Find where the given text appears and provide that cell's center as (X, Y) coordinate. 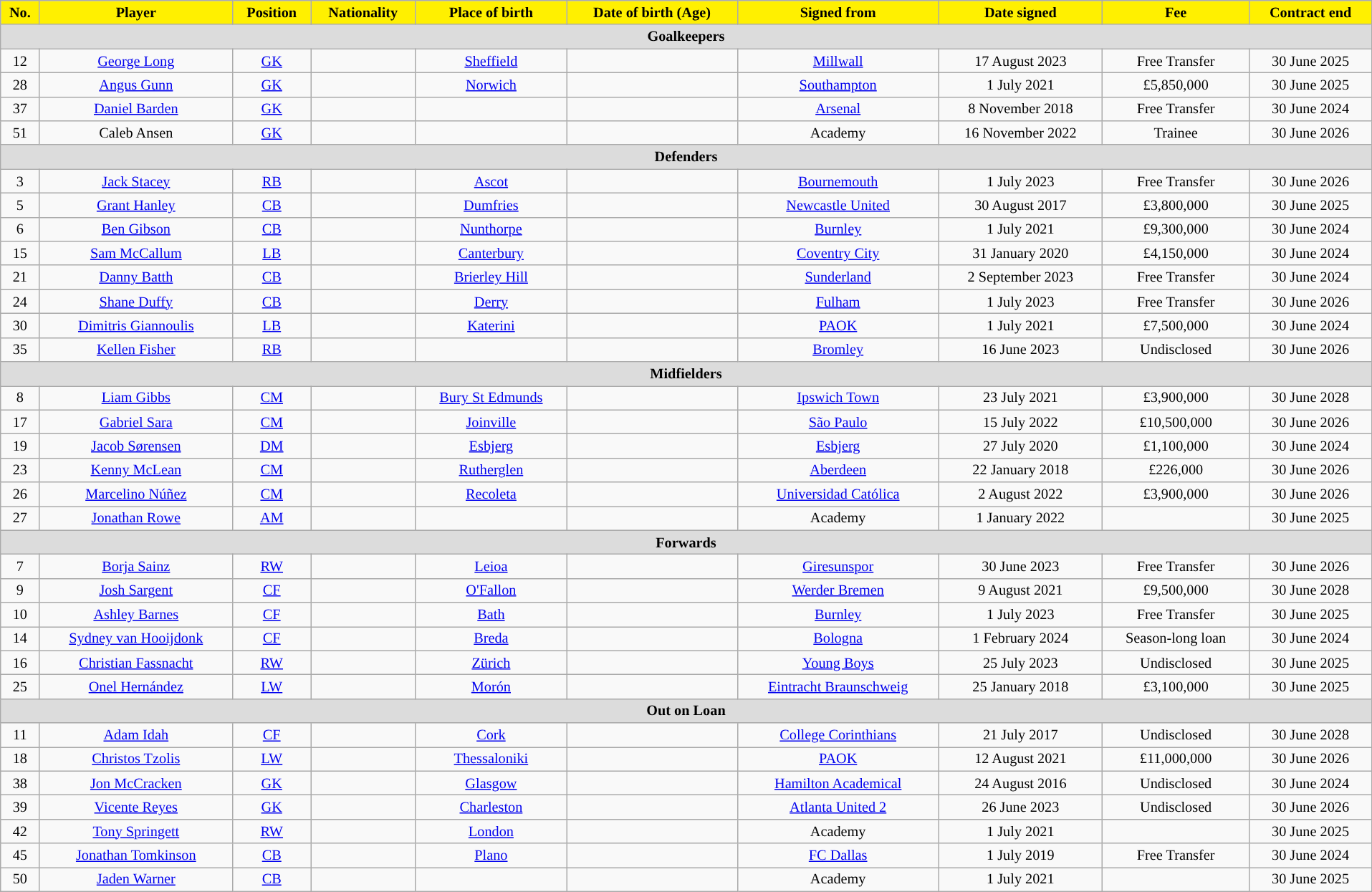
Season-long loan (1176, 638)
Southampton (838, 85)
Midfielders (686, 373)
Jacob Sørensen (136, 446)
Norwich (491, 85)
Bournemouth (838, 181)
37 (20, 109)
Bologna (838, 638)
Adam Idah (136, 735)
Ipswich Town (838, 398)
Sunderland (838, 277)
Fulham (838, 302)
AM (272, 518)
Rutherglen (491, 470)
DM (272, 446)
17 August 2023 (1020, 60)
39 (20, 807)
Vicente Reyes (136, 807)
2 August 2022 (1020, 494)
Millwall (838, 60)
23 (20, 470)
Trainee (1176, 133)
Ben Gibson (136, 229)
Canterbury (491, 253)
16 November 2022 (1020, 133)
£11,000,000 (1176, 759)
30 (20, 325)
Charleston (491, 807)
51 (20, 133)
O'Fallon (491, 590)
Jack Stacey (136, 181)
5 (20, 205)
Universidad Católica (838, 494)
Coventry City (838, 253)
Angus Gunn (136, 85)
Fee (1176, 12)
Zürich (491, 663)
£9,300,000 (1176, 229)
26 (20, 494)
21 (20, 277)
1 February 2024 (1020, 638)
Arsenal (838, 109)
Brierley Hill (491, 277)
38 (20, 783)
£3,100,000 (1176, 686)
Jaden Warner (136, 879)
Danny Batth (136, 277)
£226,000 (1176, 470)
30 August 2017 (1020, 205)
Breda (491, 638)
Jonathan Tomkinson (136, 855)
16 (20, 663)
Date signed (1020, 12)
College Corinthians (838, 735)
26 June 2023 (1020, 807)
21 July 2017 (1020, 735)
Nunthorpe (491, 229)
£4,150,000 (1176, 253)
15 (20, 253)
50 (20, 879)
14 (20, 638)
£7,500,000 (1176, 325)
18 (20, 759)
Caleb Ansen (136, 133)
27 July 2020 (1020, 446)
31 January 2020 (1020, 253)
£10,500,000 (1176, 422)
Marcelino Núñez (136, 494)
2 September 2023 (1020, 277)
Dumfries (491, 205)
Leioa (491, 566)
Ascot (491, 181)
Hamilton Academical (838, 783)
São Paulo (838, 422)
Glasgow (491, 783)
8 (20, 398)
Goalkeepers (686, 37)
Gabriel Sara (136, 422)
23 July 2021 (1020, 398)
£3,800,000 (1176, 205)
Bromley (838, 350)
London (491, 831)
3 (20, 181)
Defenders (686, 157)
10 (20, 614)
Plano (491, 855)
Josh Sargent (136, 590)
30 June 2023 (1020, 566)
7 (20, 566)
George Long (136, 60)
Thessaloniki (491, 759)
25 January 2018 (1020, 686)
12 (20, 60)
Dimitris Giannoulis (136, 325)
45 (20, 855)
35 (20, 350)
Ashley Barnes (136, 614)
Recoleta (491, 494)
Grant Hanley (136, 205)
Contract end (1310, 12)
Out on Loan (686, 711)
Jonathan Rowe (136, 518)
Christos Tzolis (136, 759)
Signed from (838, 12)
25 (20, 686)
Place of birth (491, 12)
Borja Sainz (136, 566)
Derry (491, 302)
Jon McCracken (136, 783)
16 June 2023 (1020, 350)
15 July 2022 (1020, 422)
19 (20, 446)
1 July 2019 (1020, 855)
42 (20, 831)
1 January 2022 (1020, 518)
Daniel Barden (136, 109)
Werder Bremen (838, 590)
17 (20, 422)
Eintracht Braunschweig (838, 686)
11 (20, 735)
Date of birth (Age) (652, 12)
28 (20, 85)
6 (20, 229)
22 January 2018 (1020, 470)
£9,500,000 (1176, 590)
Joinville (491, 422)
12 August 2021 (1020, 759)
Shane Duffy (136, 302)
Bury St Edmunds (491, 398)
27 (20, 518)
Liam Gibbs (136, 398)
9 August 2021 (1020, 590)
Tony Springett (136, 831)
Bath (491, 614)
Aberdeen (838, 470)
9 (20, 590)
Sydney van Hooijdonk (136, 638)
24 August 2016 (1020, 783)
Cork (491, 735)
Nationality (363, 12)
Atlanta United 2 (838, 807)
No. (20, 12)
8 November 2018 (1020, 109)
Sheffield (491, 60)
Kenny McLean (136, 470)
£5,850,000 (1176, 85)
Sam McCallum (136, 253)
Onel Hernández (136, 686)
Position (272, 12)
25 July 2023 (1020, 663)
Newcastle United (838, 205)
24 (20, 302)
Morón (491, 686)
£1,100,000 (1176, 446)
Katerini (491, 325)
Kellen Fisher (136, 350)
Young Boys (838, 663)
Forwards (686, 542)
FC Dallas (838, 855)
Giresunspor (838, 566)
Christian Fassnacht (136, 663)
Player (136, 12)
